Locate the cell with the specified text and output its (X, Y) center coordinate. 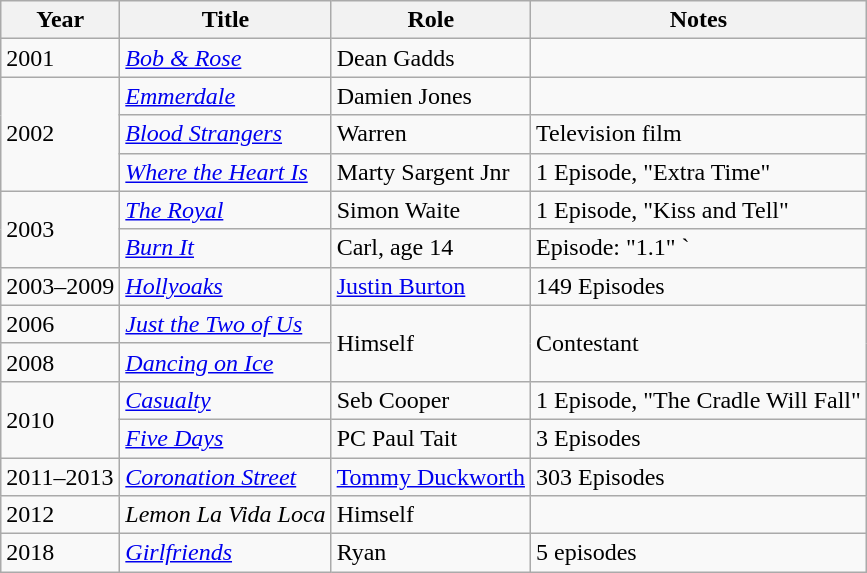
PC Paul Tait (430, 438)
1 Episode, "Extra Time" (698, 172)
Damien Jones (430, 96)
Five Days (226, 438)
2003–2009 (60, 286)
Coronation Street (226, 477)
Bob & Rose (226, 58)
Casualty (226, 400)
Dean Gadds (430, 58)
Year (60, 20)
Justin Burton (430, 286)
303 Episodes (698, 477)
2012 (60, 515)
Just the Two of Us (226, 324)
The Royal (226, 210)
Television film (698, 134)
Where the Heart Is (226, 172)
Emmerdale (226, 96)
5 episodes (698, 553)
Hollyoaks (226, 286)
2001 (60, 58)
Episode: "1.1" ` (698, 248)
Simon Waite (430, 210)
Warren (430, 134)
Tommy Duckworth (430, 477)
Role (430, 20)
Ryan (430, 553)
Marty Sargent Jnr (430, 172)
Burn It (226, 248)
2002 (60, 134)
Notes (698, 20)
Carl, age 14 (430, 248)
1 Episode, "Kiss and Tell" (698, 210)
Girlfriends (226, 553)
Seb Cooper (430, 400)
2010 (60, 419)
149 Episodes (698, 286)
Lemon La Vida Loca (226, 515)
2018 (60, 553)
2003 (60, 229)
3 Episodes (698, 438)
1 Episode, "The Cradle Will Fall" (698, 400)
2008 (60, 362)
Dancing on Ice (226, 362)
Contestant (698, 343)
Title (226, 20)
2011–2013 (60, 477)
Blood Strangers (226, 134)
2006 (60, 324)
